Provide the [x, y] coordinate of the cell's center where the given text is located.  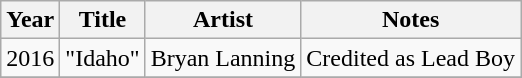
Title [102, 20]
Notes [411, 20]
2016 [30, 58]
Artist [223, 20]
Credited as Lead Boy [411, 58]
Bryan Lanning [223, 58]
"Idaho" [102, 58]
Year [30, 20]
